From the cell containing the given text, extract its center point as [x, y] coordinate. 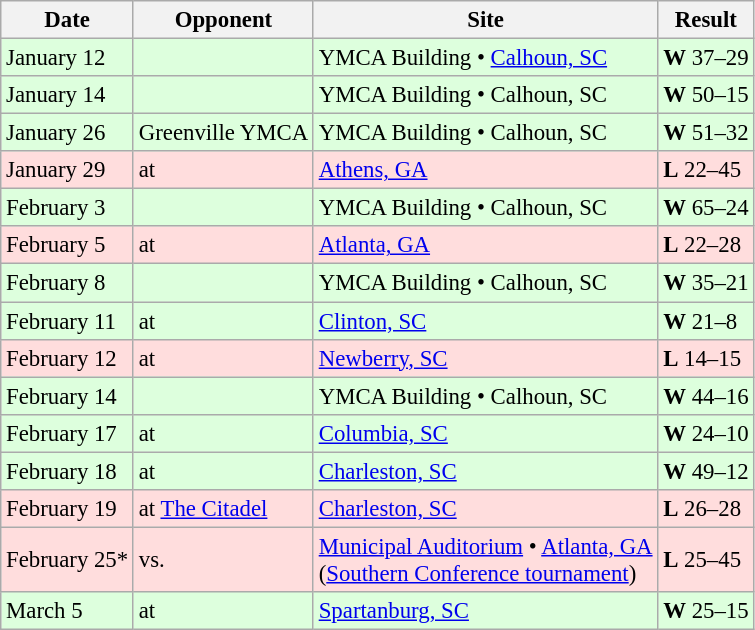
January 14 [68, 95]
Spartanburg, SC [485, 611]
Athens, GA [485, 170]
January 29 [68, 170]
L 14–15 [706, 358]
February 3 [68, 208]
W 50–15 [706, 95]
Newberry, SC [485, 358]
February 17 [68, 433]
W 51–32 [706, 133]
January 26 [68, 133]
February 18 [68, 471]
Site [485, 20]
at The Citadel [223, 509]
W 35–21 [706, 283]
February 14 [68, 396]
Municipal Auditorium • Atlanta, GA(Southern Conference tournament) [485, 560]
January 12 [68, 58]
W 44–16 [706, 396]
March 5 [68, 611]
L 26–28 [706, 509]
L 25–45 [706, 560]
W 21–8 [706, 321]
L 22–45 [706, 170]
vs. [223, 560]
L 22–28 [706, 245]
W 65–24 [706, 208]
Greenville YMCA [223, 133]
W 25–15 [706, 611]
W 24–10 [706, 433]
Clinton, SC [485, 321]
Atlanta, GA [485, 245]
February 25* [68, 560]
February 19 [68, 509]
Opponent [223, 20]
February 5 [68, 245]
Result [706, 20]
February 8 [68, 283]
Columbia, SC [485, 433]
February 11 [68, 321]
W 37–29 [706, 58]
Date [68, 20]
February 12 [68, 358]
W 49–12 [706, 471]
